For the text-containing cell, return its midpoint in (x, y) coordinate format. 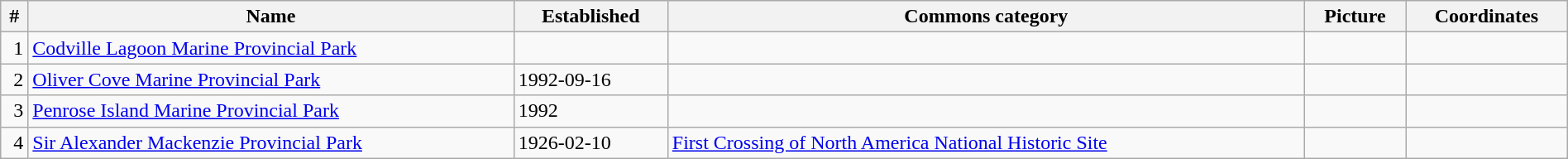
1926-02-10 (590, 142)
1 (15, 48)
4 (15, 142)
First Crossing of North America National Historic Site (986, 142)
Picture (1355, 17)
Established (590, 17)
Oliver Cove Marine Provincial Park (271, 79)
Coordinates (1487, 17)
# (15, 17)
Name (271, 17)
Sir Alexander Mackenzie Provincial Park (271, 142)
Penrose Island Marine Provincial Park (271, 111)
Codville Lagoon Marine Provincial Park (271, 48)
1992 (590, 111)
3 (15, 111)
Commons category (986, 17)
1992-09-16 (590, 79)
2 (15, 79)
